Search for the cell housing the specified text and yield its [x, y] center coordinate. 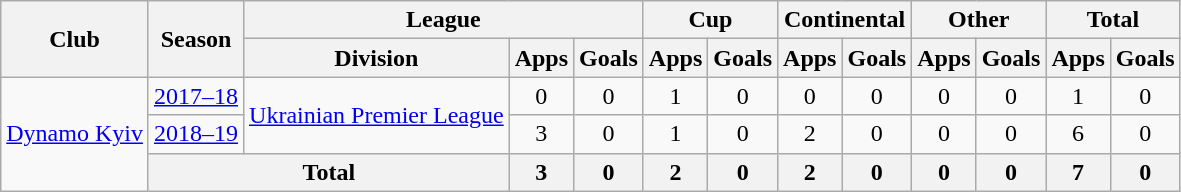
2017–18 [196, 96]
Other [979, 20]
2018–19 [196, 134]
League [444, 20]
Club [75, 39]
Season [196, 39]
Continental [845, 20]
7 [1078, 172]
Ukrainian Premier League [377, 115]
Dynamo Kyiv [75, 134]
Cup [710, 20]
Division [377, 58]
6 [1078, 134]
